Detect which cell encompasses the target text, then output its [X, Y] center coordinate. 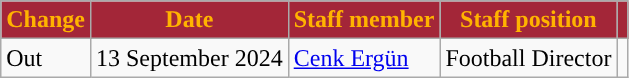
Staff position [528, 20]
Date [189, 20]
Cenk Ergün [364, 58]
Out [46, 58]
Football Director [528, 58]
Staff member [364, 20]
Change [46, 20]
13 September 2024 [189, 58]
